Determine the [X, Y] coordinate at the center of the cell enclosing the given text.  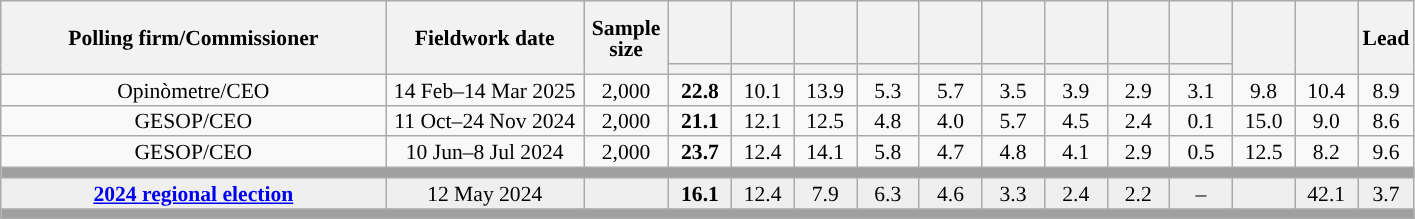
4.5 [1076, 120]
10 Jun–8 Jul 2024 [485, 152]
Sample size [626, 38]
10.4 [1326, 90]
3.9 [1076, 90]
16.1 [700, 194]
Fieldwork date [485, 38]
3.3 [1014, 194]
3.1 [1202, 90]
Opinòmetre/CEO [194, 90]
– [1202, 194]
5.3 [888, 90]
9.0 [1326, 120]
9.8 [1264, 90]
8.6 [1386, 120]
2.2 [1138, 194]
7.9 [826, 194]
5.8 [888, 152]
12 May 2024 [485, 194]
4.1 [1076, 152]
23.7 [700, 152]
21.1 [700, 120]
6.3 [888, 194]
15.0 [1264, 120]
4.0 [950, 120]
8.2 [1326, 152]
12.1 [762, 120]
22.8 [700, 90]
42.1 [1326, 194]
Polling firm/Commissioner [194, 38]
Lead [1386, 38]
11 Oct–24 Nov 2024 [485, 120]
0.5 [1202, 152]
3.5 [1014, 90]
14 Feb–14 Mar 2025 [485, 90]
3.7 [1386, 194]
2024 regional election [194, 194]
14.1 [826, 152]
9.6 [1386, 152]
10.1 [762, 90]
4.7 [950, 152]
8.9 [1386, 90]
13.9 [826, 90]
4.6 [950, 194]
0.1 [1202, 120]
